From the cell containing the given text, extract its center point as [x, y] coordinate. 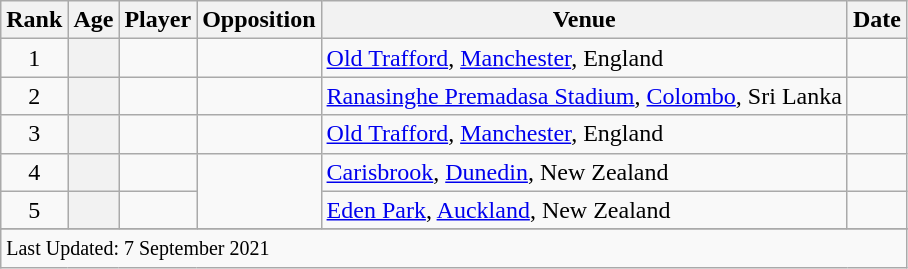
Player [158, 20]
Age [94, 20]
3 [34, 134]
Ranasinghe Premadasa Stadium, Colombo, Sri Lanka [584, 96]
Date [876, 20]
1 [34, 58]
Last Updated: 7 September 2021 [454, 248]
5 [34, 210]
4 [34, 172]
Venue [584, 20]
Carisbrook, Dunedin, New Zealand [584, 172]
2 [34, 96]
Opposition [259, 20]
Eden Park, Auckland, New Zealand [584, 210]
Rank [34, 20]
